Determine the [x, y] coordinate at the center of the cell enclosing the given text.  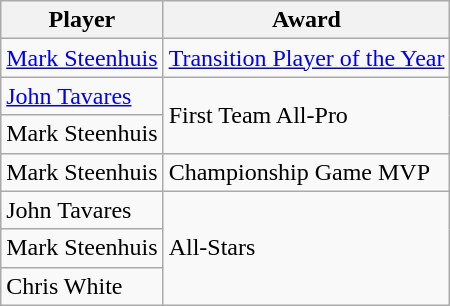
Chris White [82, 286]
Player [82, 20]
Championship Game MVP [306, 172]
Transition Player of the Year [306, 58]
All-Stars [306, 248]
First Team All-Pro [306, 115]
Award [306, 20]
